Capture the cell that displays the provided text and extract its (x, y) central coordinate. 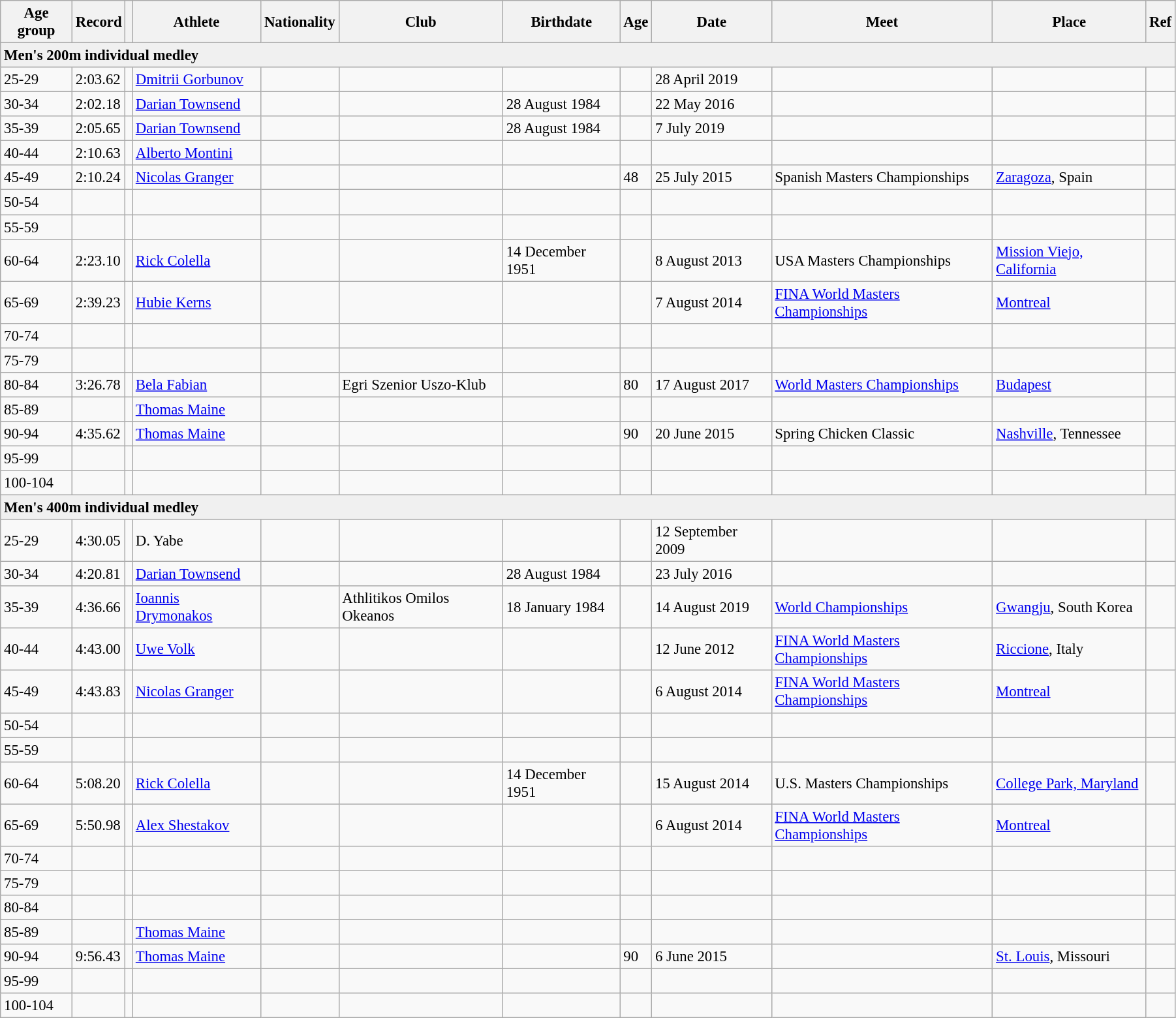
Birthdate (561, 22)
Spring Chicken Classic (882, 434)
80 (636, 385)
D. Yabe (196, 540)
Meet (882, 22)
Riccione, Italy (1069, 650)
2:02.18 (98, 104)
Gwangju, South Korea (1069, 607)
Budapest (1069, 385)
USA Masters Championships (882, 260)
4:43.83 (98, 692)
Ref (1160, 22)
25 July 2015 (711, 178)
5:50.98 (98, 825)
4:30.05 (98, 540)
22 May 2016 (711, 104)
Zaragoza, Spain (1069, 178)
20 June 2015 (711, 434)
2:39.23 (98, 303)
Place (1069, 22)
World Masters Championships (882, 385)
U.S. Masters Championships (882, 783)
Record (98, 22)
Alberto Montini (196, 153)
Athlitikos Omilos Okeanos (420, 607)
7 August 2014 (711, 303)
8 August 2013 (711, 260)
14 August 2019 (711, 607)
2:23.10 (98, 260)
7 July 2019 (711, 129)
4:36.66 (98, 607)
6 June 2015 (711, 957)
4:43.00 (98, 650)
2:10.63 (98, 153)
3:26.78 (98, 385)
Spanish Masters Championships (882, 178)
2:03.62 (98, 80)
Mission Viejo, California (1069, 260)
Club (420, 22)
12 September 2009 (711, 540)
5:08.20 (98, 783)
23 July 2016 (711, 574)
College Park, Maryland (1069, 783)
Age group (37, 22)
Age (636, 22)
Bela Fabian (196, 385)
Ioannis Drymonakos (196, 607)
Nashville, Tennessee (1069, 434)
World Championships (882, 607)
18 January 1984 (561, 607)
St. Louis, Missouri (1069, 957)
4:35.62 (98, 434)
Uwe Volk (196, 650)
Alex Shestakov (196, 825)
Athlete (196, 22)
48 (636, 178)
Hubie Kerns (196, 303)
Date (711, 22)
Men's 400m individual medley (588, 508)
12 June 2012 (711, 650)
17 August 2017 (711, 385)
2:10.24 (98, 178)
Egri Szenior Uszo-Klub (420, 385)
28 April 2019 (711, 80)
Nationality (300, 22)
Dmitrii Gorbunov (196, 80)
4:20.81 (98, 574)
2:05.65 (98, 129)
Men's 200m individual medley (588, 55)
15 August 2014 (711, 783)
9:56.43 (98, 957)
